Find where the given text appears and provide that cell's center as [x, y] coordinate. 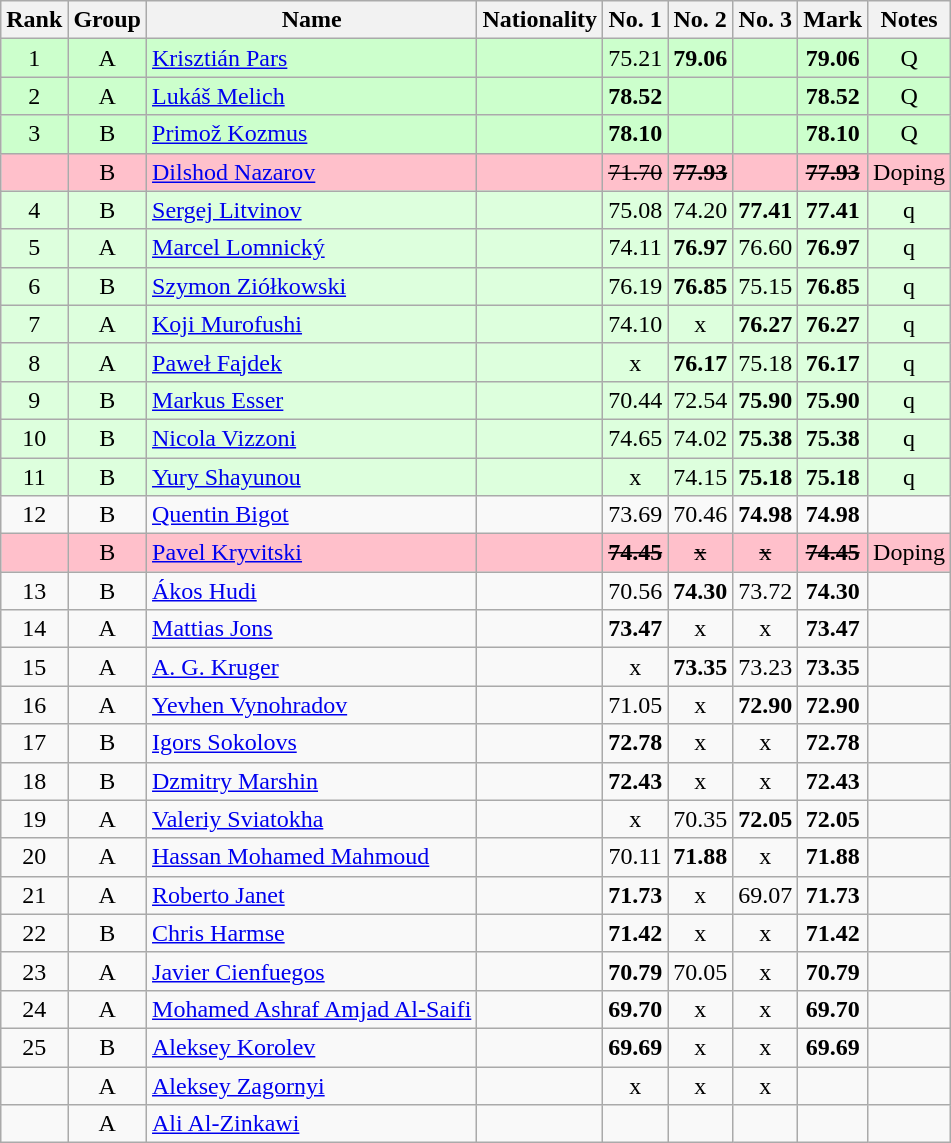
16 [34, 705]
No. 1 [636, 20]
5 [34, 248]
Dzmitry Marshin [312, 781]
22 [34, 933]
Igors Sokolovs [312, 743]
Paweł Fajdek [312, 362]
Aleksey Korolev [312, 1047]
71.70 [636, 172]
73.69 [636, 515]
20 [34, 857]
23 [34, 971]
21 [34, 895]
Yury Shayunou [312, 477]
75.08 [636, 210]
Sergej Litvinov [312, 210]
No. 2 [700, 20]
69.07 [766, 895]
8 [34, 362]
Marcel Lomnický [312, 248]
6 [34, 286]
73.23 [766, 667]
Chris Harmse [312, 933]
70.46 [700, 515]
Lukáš Melich [312, 96]
10 [34, 438]
Szymon Ziółkowski [312, 286]
Dilshod Nazarov [312, 172]
Yevhen Vynohradov [312, 705]
Mohamed Ashraf Amjad Al-Saifi [312, 1009]
Krisztián Pars [312, 58]
19 [34, 819]
Roberto Janet [312, 895]
76.60 [766, 248]
Mattias Jons [312, 629]
Javier Cienfuegos [312, 971]
71.05 [636, 705]
Hassan Mohamed Mahmoud [312, 857]
75.21 [636, 58]
Group [108, 20]
A. G. Kruger [312, 667]
1 [34, 58]
Nicola Vizzoni [312, 438]
74.65 [636, 438]
Primož Kozmus [312, 134]
No. 3 [766, 20]
Mark [833, 20]
74.20 [700, 210]
17 [34, 743]
74.15 [700, 477]
Name [312, 20]
2 [34, 96]
Pavel Kryvitski [312, 553]
75.15 [766, 286]
Notes [910, 20]
9 [34, 400]
74.10 [636, 324]
4 [34, 210]
73.72 [766, 591]
3 [34, 134]
Rank [34, 20]
Aleksey Zagornyi [312, 1085]
7 [34, 324]
15 [34, 667]
70.11 [636, 857]
72.54 [700, 400]
14 [34, 629]
70.05 [700, 971]
25 [34, 1047]
70.35 [700, 819]
Quentin Bigot [312, 515]
12 [34, 515]
Ákos Hudi [312, 591]
18 [34, 781]
Valeriy Sviatokha [312, 819]
74.02 [700, 438]
13 [34, 591]
70.56 [636, 591]
Ali Al-Zinkawi [312, 1124]
76.19 [636, 286]
Nationality [540, 20]
Koji Murofushi [312, 324]
Markus Esser [312, 400]
74.11 [636, 248]
11 [34, 477]
70.44 [636, 400]
24 [34, 1009]
